Search for the cell housing the specified text and yield its [x, y] center coordinate. 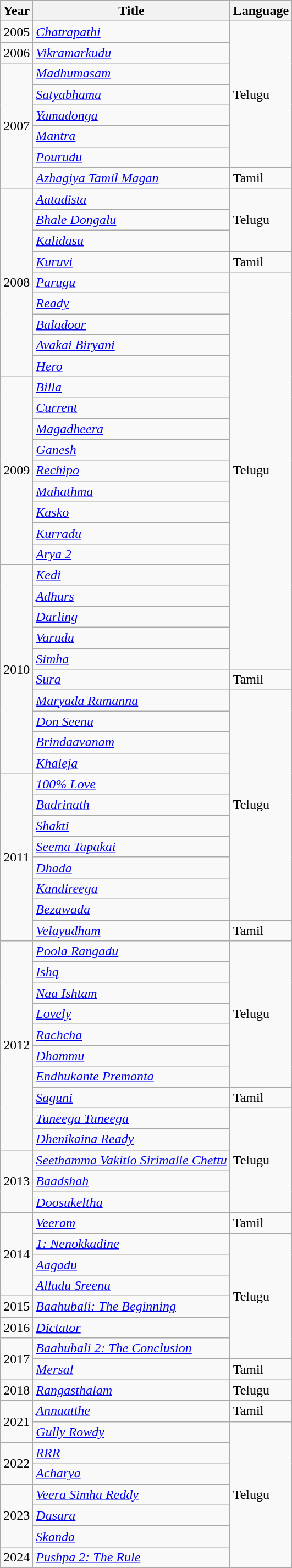
Velayudham [131, 931]
Bhale Dongalu [131, 220]
Khaleja [131, 763]
Mantra [131, 136]
Don Seenu [131, 721]
Billa [131, 387]
Acharya [131, 1474]
Annaatthe [131, 1411]
Language [261, 11]
Lovely [131, 1014]
Mahathma [131, 491]
Avakai Biryani [131, 345]
2024 [16, 1557]
2011 [16, 857]
Baadshah [131, 1181]
Kurradu [131, 533]
Seethamma Vakitlo Sirimalle Chettu [131, 1160]
Rechipo [131, 471]
2006 [16, 53]
Kedi [131, 575]
Arya 2 [131, 554]
Dhenikaina Ready [131, 1139]
Seema Tapakai [131, 847]
Madhumasam [131, 74]
Maryada Ramanna [131, 701]
Pourudu [131, 157]
Adhurs [131, 596]
2017 [16, 1359]
Parugu [131, 283]
2013 [16, 1181]
2021 [16, 1421]
Alludu Sreenu [131, 1286]
2016 [16, 1328]
Magadheera [131, 429]
Shakti [131, 826]
Saguni [131, 1097]
Pushpa 2: The Rule [131, 1557]
Dasara [131, 1515]
Hero [131, 366]
Year [16, 11]
2022 [16, 1463]
Rachcha [131, 1035]
Endhukante Premanta [131, 1077]
Rangasthalam [131, 1390]
100% Love [131, 784]
Baahubali 2: The Conclusion [131, 1348]
Veeram [131, 1223]
Sura [131, 680]
Darling [131, 617]
Ganesh [131, 450]
Ishq [131, 972]
Dictator [131, 1328]
Satyabhama [131, 94]
Kasko [131, 512]
1: Nenokkadine [131, 1244]
Bezawada [131, 909]
Baahubali: The Beginning [131, 1307]
2010 [16, 669]
Naa Ishtam [131, 993]
2014 [16, 1254]
Dhammu [131, 1056]
2007 [16, 126]
Chatrapathi [131, 32]
Skanda [131, 1536]
2015 [16, 1307]
Yamadonga [131, 115]
Poola Rangadu [131, 951]
Doosukeltha [131, 1202]
2008 [16, 282]
Azhagiya Tamil Magan [131, 178]
2012 [16, 1045]
Baladoor [131, 324]
Ready [131, 304]
Dhada [131, 867]
Aatadista [131, 199]
Varudu [131, 638]
Badrinath [131, 805]
2009 [16, 471]
RRR [131, 1453]
Title [131, 11]
Mersal [131, 1369]
Veera Simha Reddy [131, 1494]
Simha [131, 659]
Gully Rowdy [131, 1432]
Brindaavanam [131, 742]
2023 [16, 1515]
Current [131, 408]
2018 [16, 1390]
Kalidasu [131, 240]
Vikramarkudu [131, 53]
Kandireega [131, 888]
Tuneega Tuneega [131, 1118]
2005 [16, 32]
Kuruvi [131, 262]
Aagadu [131, 1264]
